Scan for the cell matching the given text and deliver its (x, y) coordinate at center. 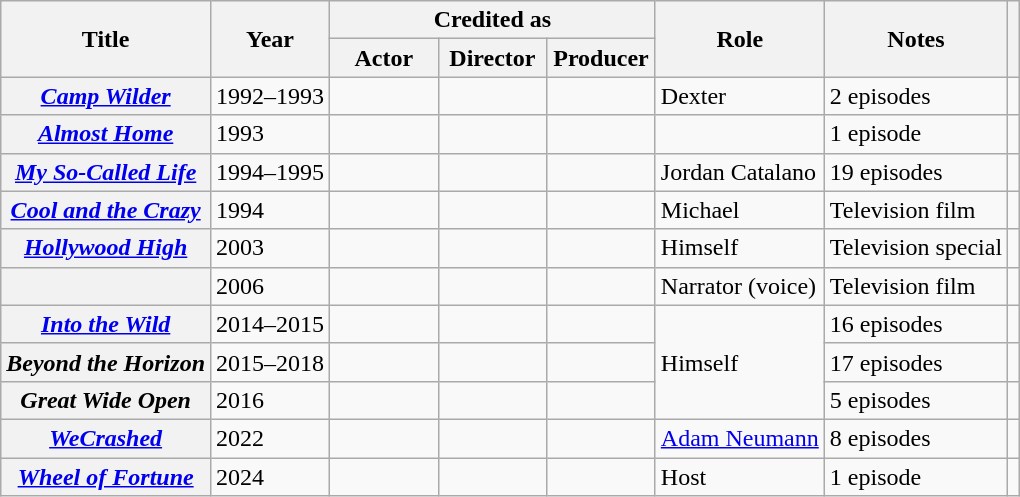
Year (270, 39)
Almost Home (106, 134)
2006 (270, 286)
17 episodes (916, 362)
Actor (384, 58)
2024 (270, 477)
19 episodes (916, 172)
1992–1993 (270, 96)
2014–2015 (270, 324)
2003 (270, 248)
16 episodes (916, 324)
Host (740, 477)
2022 (270, 438)
Director (492, 58)
Great Wide Open (106, 400)
1994–1995 (270, 172)
Cool and the Crazy (106, 210)
2016 (270, 400)
Camp Wilder (106, 96)
Dexter (740, 96)
Jordan Catalano (740, 172)
5 episodes (916, 400)
2015–2018 (270, 362)
Role (740, 39)
Notes (916, 39)
Michael (740, 210)
Beyond the Horizon (106, 362)
WeCrashed (106, 438)
Narrator (voice) (740, 286)
Producer (602, 58)
1993 (270, 134)
Credited as (493, 20)
2 episodes (916, 96)
8 episodes (916, 438)
Wheel of Fortune (106, 477)
My So-Called Life (106, 172)
Television special (916, 248)
Title (106, 39)
1994 (270, 210)
Hollywood High (106, 248)
Into the Wild (106, 324)
Adam Neumann (740, 438)
